Capture the cell that displays the provided text and extract its (x, y) central coordinate. 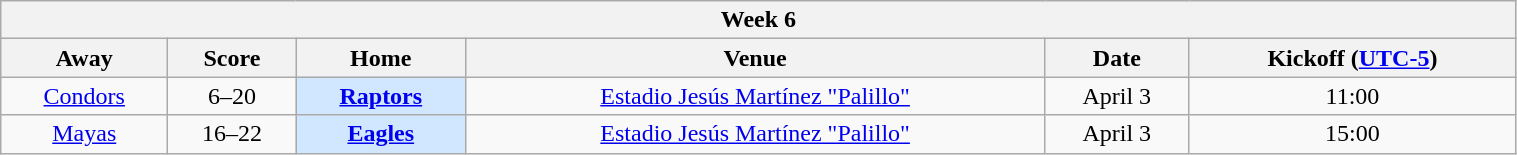
6–20 (232, 96)
Score (232, 58)
Week 6 (758, 20)
Condors (84, 96)
Date (1117, 58)
Eagles (380, 134)
Raptors (380, 96)
Mayas (84, 134)
Kickoff (UTC-5) (1352, 58)
16–22 (232, 134)
Home (380, 58)
Venue (754, 58)
15:00 (1352, 134)
11:00 (1352, 96)
Away (84, 58)
